Locate the cell with the specified text and output its (x, y) center coordinate. 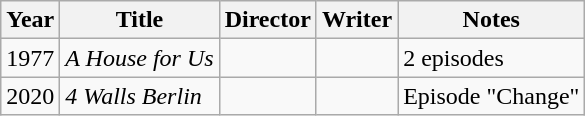
Notes (492, 20)
Year (30, 20)
4 Walls Berlin (140, 96)
Writer (356, 20)
1977 (30, 58)
Episode "Change" (492, 96)
A House for Us (140, 58)
Director (268, 20)
2020 (30, 96)
Title (140, 20)
2 episodes (492, 58)
